Search for the cell housing the specified text and yield its (X, Y) center coordinate. 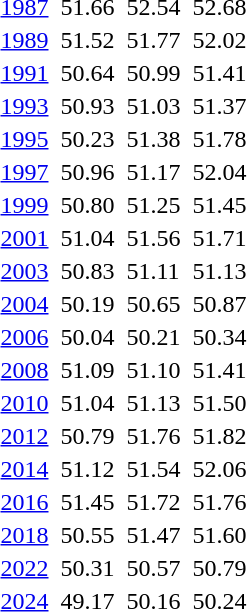
50.83 (88, 271)
51.56 (154, 238)
50.57 (154, 568)
50.96 (88, 172)
51.09 (88, 370)
51.77 (154, 40)
51.17 (154, 172)
50.21 (154, 337)
50.65 (154, 304)
51.54 (154, 469)
51.10 (154, 370)
51.12 (88, 469)
50.55 (88, 535)
51.13 (154, 403)
50.31 (88, 568)
50.19 (88, 304)
51.38 (154, 139)
50.23 (88, 139)
50.79 (88, 436)
51.45 (88, 502)
51.03 (154, 106)
51.47 (154, 535)
50.93 (88, 106)
51.11 (154, 271)
50.04 (88, 337)
50.64 (88, 73)
51.72 (154, 502)
50.99 (154, 73)
51.52 (88, 40)
51.76 (154, 436)
50.80 (88, 205)
51.25 (154, 205)
